Provide the [x, y] coordinate of the cell's center where the given text is located.  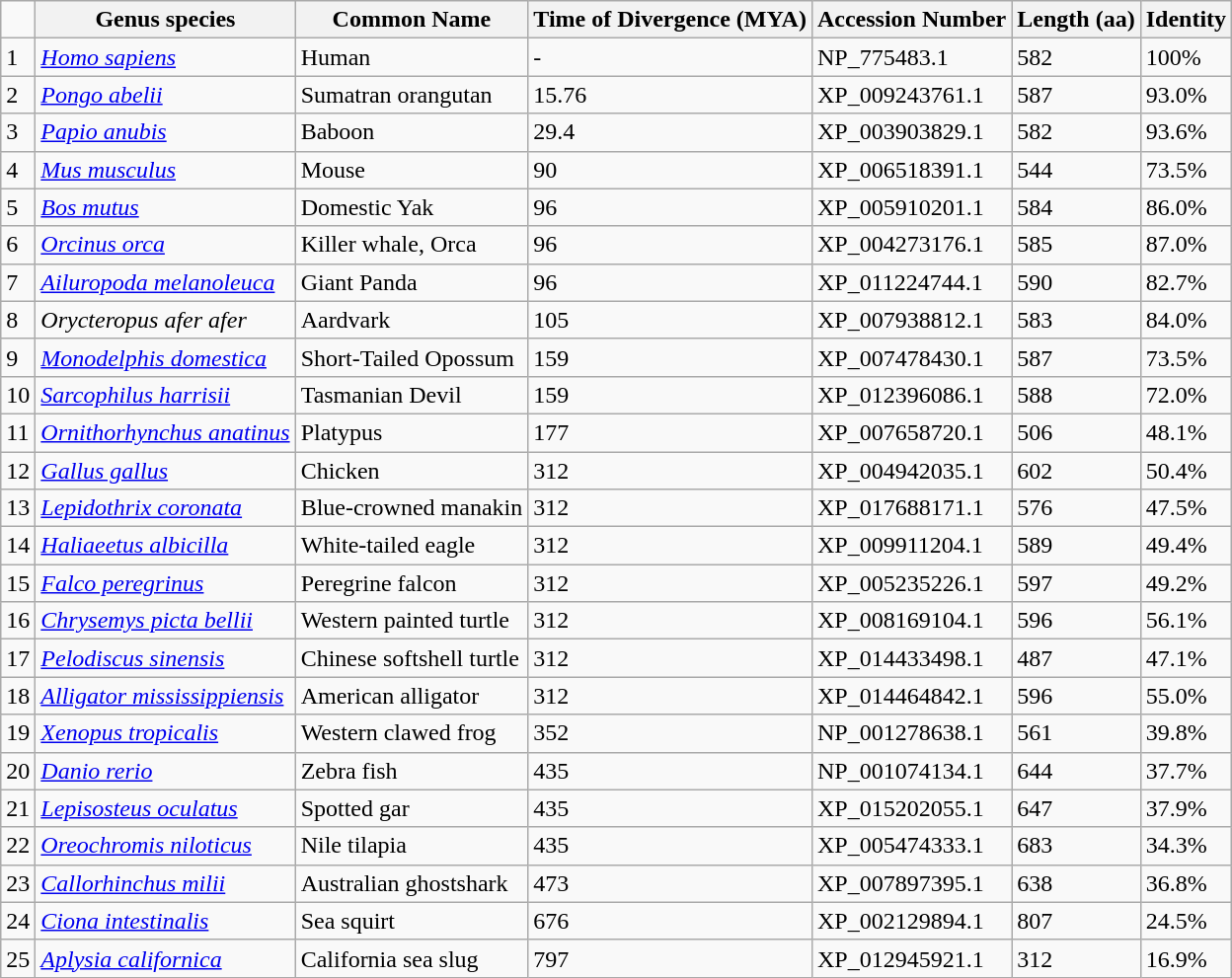
Aplysia californica [166, 958]
50.4% [1186, 471]
NP_775483.1 [911, 57]
Homo sapiens [166, 57]
473 [670, 883]
Nile tilapia [412, 846]
87.0% [1186, 245]
Gallus gallus [166, 471]
Aardvark [412, 320]
1 [18, 57]
602 [1076, 471]
49.4% [1186, 546]
647 [1076, 808]
Western clawed frog [412, 733]
Australian ghostshark [412, 883]
NP_001278638.1 [911, 733]
93.0% [1186, 95]
XP_009911204.1 [911, 546]
Platypus [412, 432]
20 [18, 771]
Domestic Yak [412, 207]
XP_009243761.1 [911, 95]
48.1% [1186, 432]
XP_012945921.1 [911, 958]
XP_002129894.1 [911, 921]
90 [670, 170]
XP_014464842.1 [911, 696]
17 [18, 658]
177 [670, 432]
487 [1076, 658]
4 [18, 170]
XP_007658720.1 [911, 432]
34.3% [1186, 846]
Human [412, 57]
Mouse [412, 170]
6 [18, 245]
84.0% [1186, 320]
Pongo abelii [166, 95]
683 [1076, 846]
Lepisosteus oculatus [166, 808]
29.4 [670, 132]
Falco peregrinus [166, 583]
23 [18, 883]
XP_015202055.1 [911, 808]
XP_007478430.1 [911, 357]
9 [18, 357]
Haliaeetus albicilla [166, 546]
47.1% [1186, 658]
XP_017688171.1 [911, 508]
14 [18, 546]
Zebra fish [412, 771]
589 [1076, 546]
Sumatran orangutan [412, 95]
36.8% [1186, 883]
XP_003903829.1 [911, 132]
Common Name [412, 20]
Callorhinchus milii [166, 883]
10 [18, 395]
797 [670, 958]
XP_005235226.1 [911, 583]
Ornithorhynchus anatinus [166, 432]
100% [1186, 57]
13 [18, 508]
Mus musculus [166, 170]
807 [1076, 921]
Giant Panda [412, 282]
Tasmanian Devil [412, 395]
576 [1076, 508]
16.9% [1186, 958]
2 [18, 95]
Ailuropoda melanoleuca [166, 282]
Spotted gar [412, 808]
XP_004942035.1 [911, 471]
93.6% [1186, 132]
Bos mutus [166, 207]
644 [1076, 771]
583 [1076, 320]
18 [18, 696]
Identity [1186, 20]
Genus species [166, 20]
Accession Number [911, 20]
590 [1076, 282]
Alligator mississippiensis [166, 696]
5 [18, 207]
Papio anubis [166, 132]
12 [18, 471]
21 [18, 808]
XP_006518391.1 [911, 170]
Sea squirt [412, 921]
638 [1076, 883]
XP_004273176.1 [911, 245]
American alligator [412, 696]
19 [18, 733]
XP_005474333.1 [911, 846]
24 [18, 921]
Sarcophilus harrisii [166, 395]
82.7% [1186, 282]
506 [1076, 432]
XP_011224744.1 [911, 282]
XP_007897395.1 [911, 883]
Lepidothrix coronata [166, 508]
Pelodiscus sinensis [166, 658]
22 [18, 846]
XP_005910201.1 [911, 207]
Ciona intestinalis [166, 921]
3 [18, 132]
16 [18, 621]
Baboon [412, 132]
585 [1076, 245]
California sea slug [412, 958]
XP_007938812.1 [911, 320]
7 [18, 282]
Peregrine falcon [412, 583]
Oreochromis niloticus [166, 846]
Chinese softshell turtle [412, 658]
49.2% [1186, 583]
Length (aa) [1076, 20]
NP_001074134.1 [911, 771]
47.5% [1186, 508]
Danio rerio [166, 771]
XP_008169104.1 [911, 621]
544 [1076, 170]
676 [670, 921]
XP_012396086.1 [911, 395]
37.7% [1186, 771]
Blue-crowned manakin [412, 508]
86.0% [1186, 207]
72.0% [1186, 395]
25 [18, 958]
Orycteropus afer afer [166, 320]
11 [18, 432]
XP_014433498.1 [911, 658]
Killer whale, Orca [412, 245]
Short-Tailed Opossum [412, 357]
39.8% [1186, 733]
37.9% [1186, 808]
105 [670, 320]
24.5% [1186, 921]
Xenopus tropicalis [166, 733]
584 [1076, 207]
561 [1076, 733]
56.1% [1186, 621]
597 [1076, 583]
- [670, 57]
Chicken [412, 471]
588 [1076, 395]
15 [18, 583]
Monodelphis domestica [166, 357]
Time of Divergence (MYA) [670, 20]
8 [18, 320]
55.0% [1186, 696]
White-tailed eagle [412, 546]
Orcinus orca [166, 245]
Western painted turtle [412, 621]
15.76 [670, 95]
352 [670, 733]
Chrysemys picta bellii [166, 621]
